Locate the cell with the specified text and output its [x, y] center coordinate. 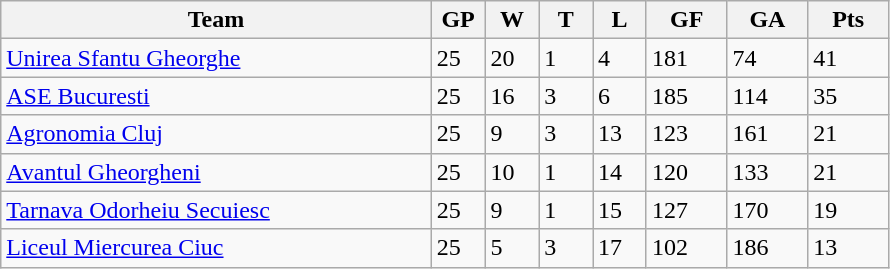
5 [512, 248]
GP [458, 20]
35 [848, 96]
16 [512, 96]
41 [848, 58]
161 [768, 134]
19 [848, 210]
T [566, 20]
Team [216, 20]
W [512, 20]
6 [620, 96]
L [620, 20]
181 [686, 58]
4 [620, 58]
Tarnava Odorheiu Secuiesc [216, 210]
186 [768, 248]
ASE Bucuresti [216, 96]
17 [620, 248]
14 [620, 172]
123 [686, 134]
127 [686, 210]
185 [686, 96]
120 [686, 172]
Agronomia Cluj [216, 134]
10 [512, 172]
170 [768, 210]
102 [686, 248]
Avantul Gheorgheni [216, 172]
74 [768, 58]
114 [768, 96]
Pts [848, 20]
Unirea Sfantu Gheorghe [216, 58]
20 [512, 58]
GA [768, 20]
15 [620, 210]
133 [768, 172]
Liceul Miercurea Ciuc [216, 248]
GF [686, 20]
